For the text-containing cell, return its midpoint in (X, Y) coordinate format. 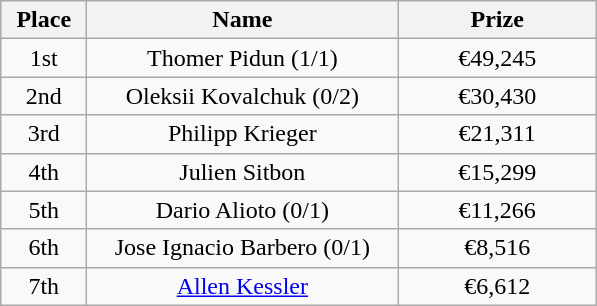
5th (44, 210)
2nd (44, 96)
Oleksii Kovalchuk (0/2) (242, 96)
€15,299 (498, 172)
€21,311 (498, 134)
Philipp Krieger (242, 134)
€6,612 (498, 286)
6th (44, 248)
3rd (44, 134)
Jose Ignacio Barbero (0/1) (242, 248)
4th (44, 172)
7th (44, 286)
Name (242, 20)
Julien Sitbon (242, 172)
€8,516 (498, 248)
Prize (498, 20)
Place (44, 20)
Allen Kessler (242, 286)
€30,430 (498, 96)
1st (44, 58)
Thomer Pidun (1/1) (242, 58)
€11,266 (498, 210)
Dario Alioto (0/1) (242, 210)
€49,245 (498, 58)
